For the text-containing cell, return its midpoint in (x, y) coordinate format. 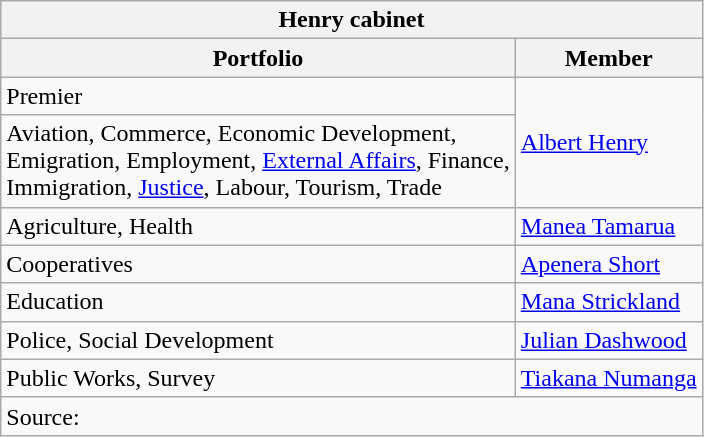
Premier (258, 96)
Aviation, Commerce, Economic Development,Emigration, Employment, External Affairs, Finance,Immigration, Justice, Labour, Tourism, Trade (258, 161)
Manea Tamarua (608, 226)
Apenera Short (608, 264)
Mana Strickland (608, 302)
Education (258, 302)
Albert Henry (608, 142)
Henry cabinet (352, 20)
Source: (352, 416)
Public Works, Survey (258, 378)
Portfolio (258, 58)
Agriculture, Health (258, 226)
Tiakana Numanga (608, 378)
Julian Dashwood (608, 340)
Cooperatives (258, 264)
Member (608, 58)
Police, Social Development (258, 340)
